From the cell containing the given text, extract its center point as [x, y] coordinate. 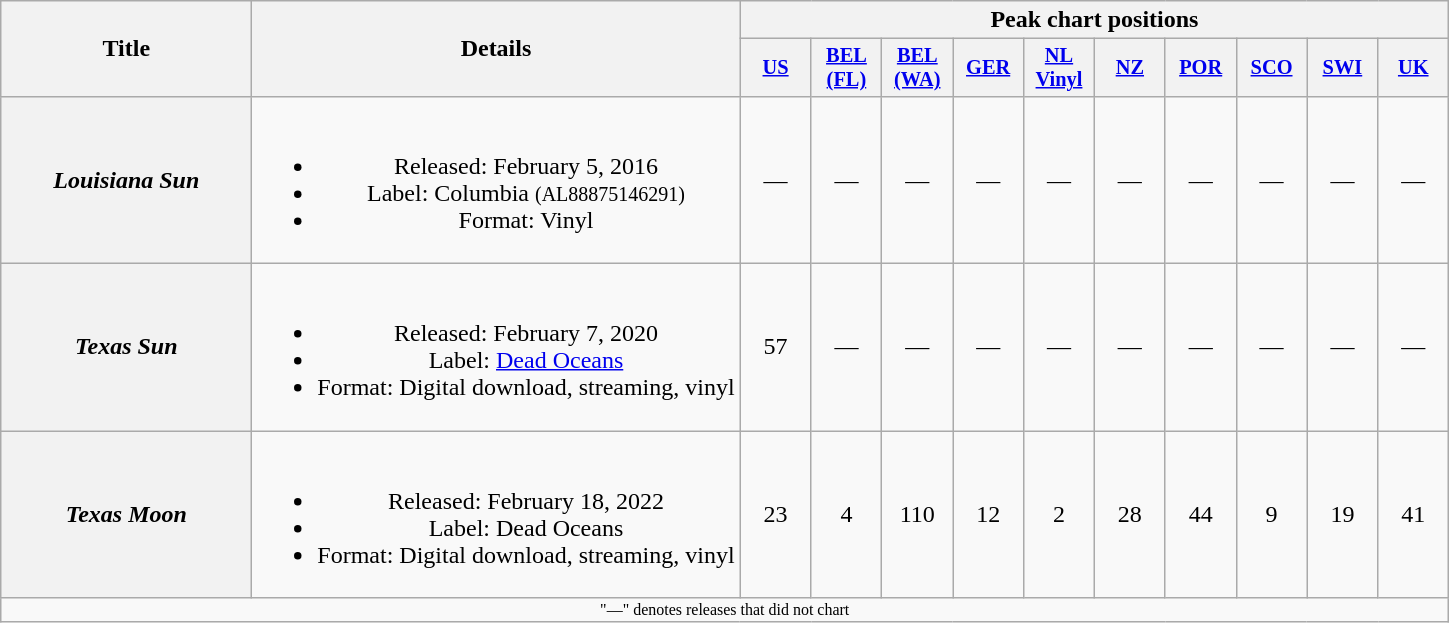
9 [1272, 514]
4 [846, 514]
57 [776, 348]
US [776, 68]
110 [918, 514]
Title [126, 49]
UK [1414, 68]
"—" denotes releases that did not chart [725, 610]
Peak chart positions [1094, 20]
BEL (FL) [846, 68]
19 [1342, 514]
2 [1060, 514]
Released: February 7, 2020Label: Dead OceansFormat: Digital download, streaming, vinyl [496, 348]
GER [988, 68]
44 [1200, 514]
12 [988, 514]
POR [1200, 68]
NZ [1130, 68]
SWI [1342, 68]
Details [496, 49]
41 [1414, 514]
SCO [1272, 68]
23 [776, 514]
Texas Sun [126, 348]
28 [1130, 514]
NLVinyl [1060, 68]
Louisiana Sun [126, 180]
Released: February 5, 2016Label: Columbia (AL88875146291)Format: Vinyl [496, 180]
BEL(WA) [918, 68]
Released: February 18, 2022Label: Dead OceansFormat: Digital download, streaming, vinyl [496, 514]
Texas Moon [126, 514]
